Output the [X, Y] coordinate of the center of the cell containing the given text.  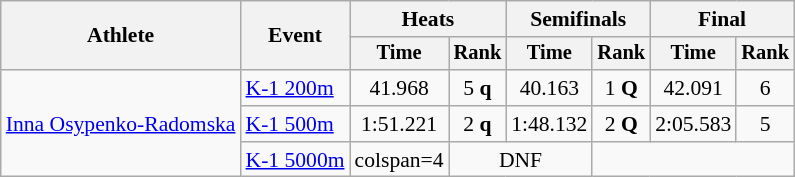
Athlete [121, 36]
K-1 200m [294, 88]
2:05.583 [693, 124]
K-1 500m [294, 124]
42.091 [693, 88]
Final [722, 19]
Heats [428, 19]
Inna Osypenko-Radomska [121, 124]
1:51.221 [400, 124]
41.968 [400, 88]
Event [294, 36]
6 [765, 88]
5 [765, 124]
2 q [478, 124]
40.163 [549, 88]
5 q [478, 88]
2 Q [621, 124]
1 Q [621, 88]
Semifinals [578, 19]
1:48.132 [549, 124]
